Pinpoint the cell where the given text exists, returning its [x, y] midpoint coordinate. 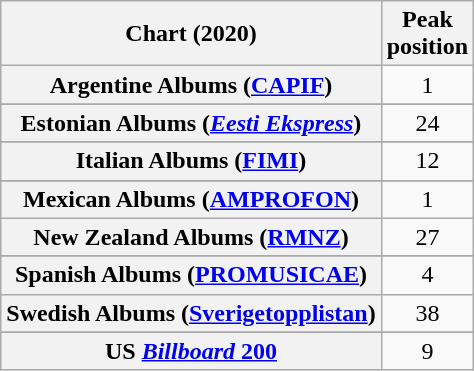
27 [427, 237]
Mexican Albums (AMPROFON) [191, 199]
New Zealand Albums (RMNZ) [191, 237]
Peakposition [427, 34]
38 [427, 313]
Argentine Albums (CAPIF) [191, 85]
24 [427, 123]
4 [427, 275]
Italian Albums (FIMI) [191, 161]
9 [427, 351]
Estonian Albums (Eesti Ekspress) [191, 123]
US Billboard 200 [191, 351]
Swedish Albums (Sverigetopplistan) [191, 313]
Spanish Albums (PROMUSICAE) [191, 275]
Chart (2020) [191, 34]
12 [427, 161]
